Scan for the cell matching the given text and deliver its [x, y] coordinate at center. 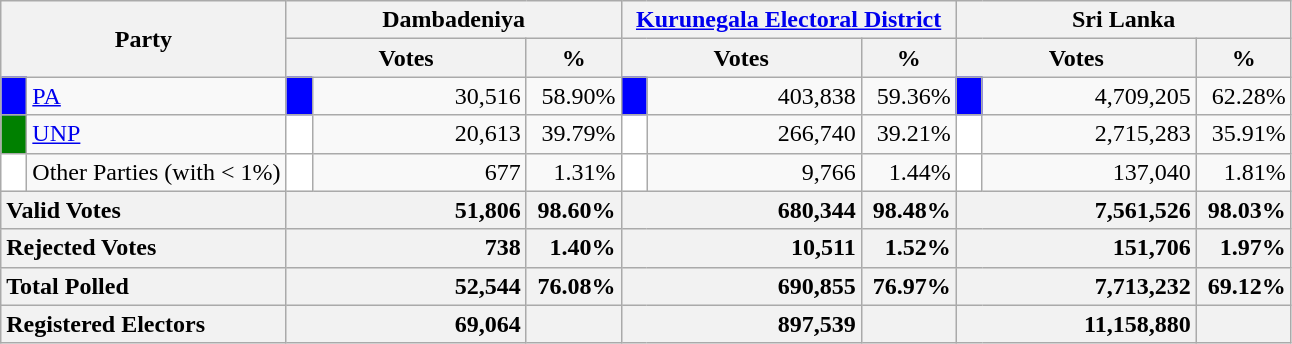
Total Polled [144, 286]
69.12% [1244, 286]
51,806 [406, 210]
738 [406, 248]
62.28% [1244, 96]
39.21% [908, 134]
69,064 [406, 324]
7,713,232 [1076, 286]
52,544 [406, 286]
Sri Lanka [1124, 20]
20,613 [419, 134]
30,516 [419, 96]
2,715,283 [1089, 134]
1.40% [574, 248]
1.31% [574, 172]
Registered Electors [144, 324]
Rejected Votes [144, 248]
680,344 [741, 210]
151,706 [1076, 248]
UNP [156, 134]
Dambadeniya [454, 20]
PA [156, 96]
11,158,880 [1076, 324]
4,709,205 [1089, 96]
Party [144, 39]
98.03% [1244, 210]
266,740 [754, 134]
137,040 [1089, 172]
1.97% [1244, 248]
98.48% [908, 210]
1.52% [908, 248]
76.08% [574, 286]
690,855 [741, 286]
39.79% [574, 134]
10,511 [741, 248]
35.91% [1244, 134]
Valid Votes [144, 210]
58.90% [574, 96]
677 [419, 172]
9,766 [754, 172]
1.44% [908, 172]
Other Parties (with < 1%) [156, 172]
76.97% [908, 286]
59.36% [908, 96]
7,561,526 [1076, 210]
1.81% [1244, 172]
Kurunegala Electoral District [788, 20]
897,539 [741, 324]
98.60% [574, 210]
403,838 [754, 96]
